Identify which cell holds the provided text, then report its (x, y) central coordinate. 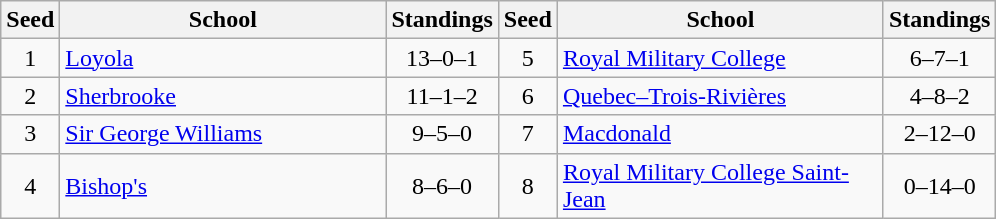
Royal Military College (720, 58)
3 (30, 134)
5 (528, 58)
8–6–0 (442, 186)
Macdonald (720, 134)
2 (30, 96)
Quebec–Trois-Rivières (720, 96)
13–0–1 (442, 58)
9–5–0 (442, 134)
1 (30, 58)
Bishop's (223, 186)
Loyola (223, 58)
0–14–0 (939, 186)
4 (30, 186)
Royal Military College Saint-Jean (720, 186)
4–8–2 (939, 96)
11–1–2 (442, 96)
6 (528, 96)
7 (528, 134)
6–7–1 (939, 58)
8 (528, 186)
Sir George Williams (223, 134)
2–12–0 (939, 134)
Sherbrooke (223, 96)
